For the text-containing cell, return its midpoint in [X, Y] coordinate format. 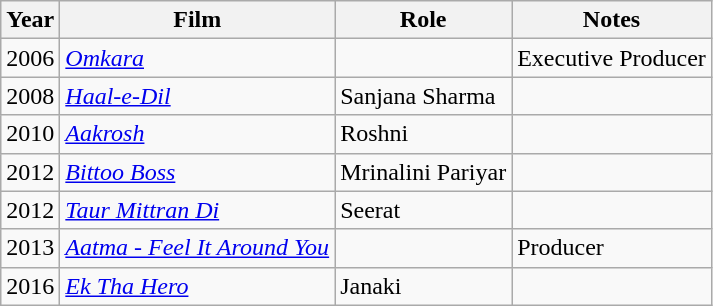
Executive Producer [612, 58]
Mrinalini Pariyar [424, 172]
Aatma - Feel It Around You [198, 248]
Taur Mittran Di [198, 210]
Aakrosh [198, 134]
Role [424, 20]
Notes [612, 20]
Producer [612, 248]
Seerat [424, 210]
Ek Tha Hero [198, 286]
Sanjana Sharma [424, 96]
Bittoo Boss [198, 172]
2006 [30, 58]
2013 [30, 248]
2016 [30, 286]
Janaki [424, 286]
2010 [30, 134]
Haal-e-Dil [198, 96]
Year [30, 20]
Film [198, 20]
Omkara [198, 58]
2008 [30, 96]
Roshni [424, 134]
